Provide the (x, y) coordinate of the cell's center where the given text is located.  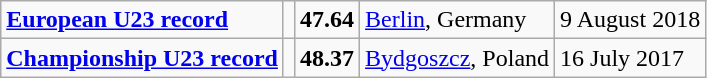
9 August 2018 (630, 20)
Berlin, Germany (458, 20)
47.64 (326, 20)
48.37 (326, 58)
Bydgoszcz, Poland (458, 58)
European U23 record (142, 20)
Championship U23 record (142, 58)
16 July 2017 (630, 58)
